Determine the [x, y] coordinate at the center of the cell enclosing the given text.  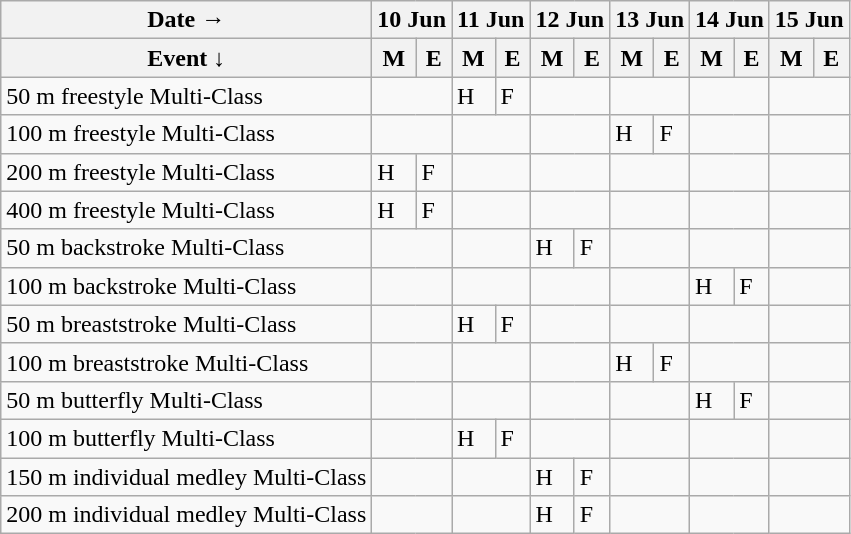
100 m breaststroke Multi-Class [186, 362]
11 Jun [491, 20]
200 m freestyle Multi-Class [186, 172]
400 m freestyle Multi-Class [186, 210]
100 m butterfly Multi-Class [186, 438]
14 Jun [730, 20]
50 m backstroke Multi-Class [186, 248]
150 m individual medley Multi-Class [186, 477]
15 Jun [809, 20]
10 Jun [412, 20]
13 Jun [650, 20]
Date → [186, 20]
100 m freestyle Multi-Class [186, 134]
100 m backstroke Multi-Class [186, 286]
50 m butterfly Multi-Class [186, 400]
50 m breaststroke Multi-Class [186, 324]
12 Jun [570, 20]
50 m freestyle Multi-Class [186, 96]
Event ↓ [186, 58]
200 m individual medley Multi-Class [186, 515]
